Determine the (X, Y) coordinate at the center of the cell enclosing the given text.  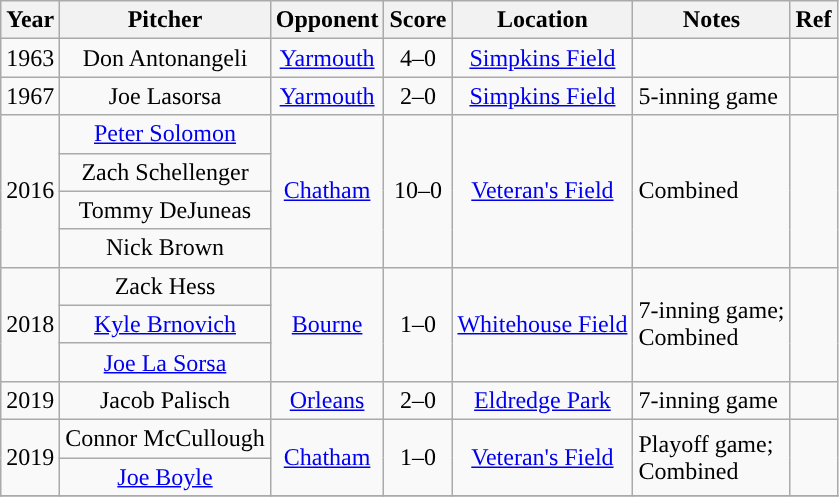
4–0 (418, 58)
Eldredge Park (542, 400)
Joe La Sorsa (165, 362)
7-inning game (712, 400)
Connor McCullough (165, 438)
5-inning game (712, 96)
1967 (30, 96)
Opponent (327, 20)
2018 (30, 324)
Tommy DeJuneas (165, 210)
1963 (30, 58)
Ref (814, 20)
Bourne (327, 324)
Notes (712, 20)
2016 (30, 191)
Playoff game; Combined (712, 457)
Jacob Palisch (165, 400)
Don Antonangeli (165, 58)
Nick Brown (165, 248)
Pitcher (165, 20)
Location (542, 20)
Kyle Brnovich (165, 324)
Joe Boyle (165, 477)
Joe Lasorsa (165, 96)
Year (30, 20)
Orleans (327, 400)
10–0 (418, 191)
Peter Solomon (165, 134)
Score (418, 20)
Zack Hess (165, 286)
Zach Schellenger (165, 172)
Whitehouse Field (542, 324)
Combined (712, 191)
7-inning game; Combined (712, 324)
